For the text-containing cell, return its midpoint in (X, Y) coordinate format. 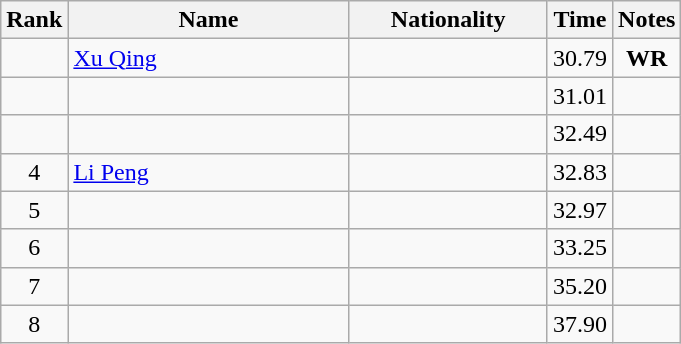
Notes (647, 20)
8 (34, 324)
7 (34, 286)
5 (34, 210)
Time (580, 20)
32.49 (580, 134)
4 (34, 172)
30.79 (580, 58)
31.01 (580, 96)
WR (647, 58)
33.25 (580, 248)
Rank (34, 20)
Name (208, 20)
37.90 (580, 324)
32.83 (580, 172)
Xu Qing (208, 58)
Nationality (448, 20)
Li Peng (208, 172)
35.20 (580, 286)
6 (34, 248)
32.97 (580, 210)
